Detect which cell encompasses the target text, then output its [X, Y] center coordinate. 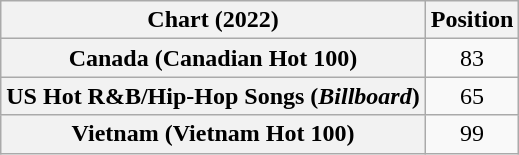
Canada (Canadian Hot 100) [213, 58]
Vietnam (Vietnam Hot 100) [213, 134]
99 [472, 134]
83 [472, 58]
Chart (2022) [213, 20]
US Hot R&B/Hip-Hop Songs (Billboard) [213, 96]
Position [472, 20]
65 [472, 96]
